From the cell containing the given text, extract its center point as [x, y] coordinate. 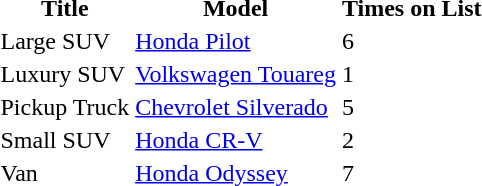
Honda Pilot [236, 41]
Honda CR-V [236, 140]
Volkswagen Touareg [236, 74]
Chevrolet Silverado [236, 107]
